Identify which cell holds the provided text, then report its (X, Y) central coordinate. 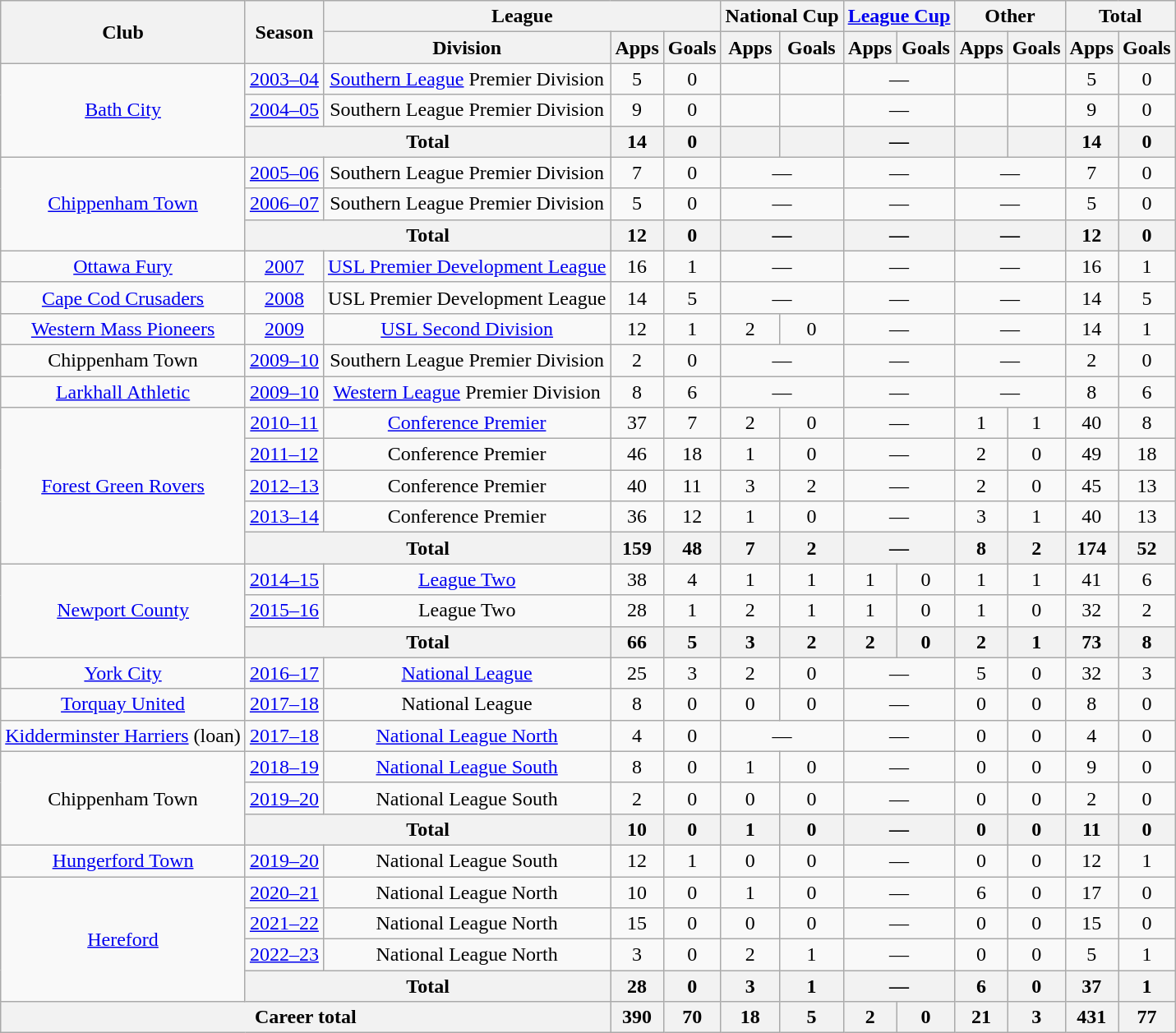
77 (1146, 1017)
2015–16 (284, 611)
159 (637, 548)
Torquay United (123, 704)
2022–23 (284, 955)
2006–07 (284, 204)
Hereford (123, 938)
Western League Premier Division (467, 392)
390 (637, 1017)
73 (1091, 642)
2008 (284, 297)
45 (1091, 486)
2016–17 (284, 673)
70 (692, 1017)
Western Mass Pioneers (123, 329)
Cape Cod Crusaders (123, 297)
25 (637, 673)
2020–21 (284, 892)
Newport County (123, 611)
National Cup (782, 16)
League (522, 16)
2005–06 (284, 173)
USL Second Division (467, 329)
2011–12 (284, 454)
York City (123, 673)
Club (123, 32)
2021–22 (284, 924)
21 (981, 1017)
41 (1091, 579)
36 (637, 517)
Career total (306, 1017)
2003–04 (284, 79)
Forest Green Rovers (123, 486)
38 (637, 579)
2007 (284, 266)
Larkhall Athletic (123, 392)
2018–19 (284, 767)
2009 (284, 329)
174 (1091, 548)
Kidderminster Harriers (loan) (123, 736)
2014–15 (284, 579)
66 (637, 642)
52 (1146, 548)
431 (1091, 1017)
46 (637, 454)
2010–11 (284, 423)
2013–14 (284, 517)
48 (692, 548)
Ottawa Fury (123, 266)
2004–05 (284, 110)
Division (467, 48)
Bath City (123, 110)
2012–13 (284, 486)
League Cup (899, 16)
49 (1091, 454)
17 (1091, 892)
Season (284, 32)
Hungerford Town (123, 860)
Other (1010, 16)
